Determine the (x, y) coordinate at the center of the cell enclosing the given text.  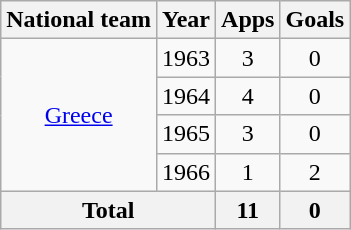
1963 (186, 58)
Apps (248, 20)
1966 (186, 172)
2 (315, 172)
Total (108, 210)
4 (248, 96)
Goals (315, 20)
National team (79, 20)
1964 (186, 96)
1965 (186, 134)
Year (186, 20)
1 (248, 172)
11 (248, 210)
Greece (79, 115)
